Scan for the cell matching the given text and deliver its [x, y] coordinate at center. 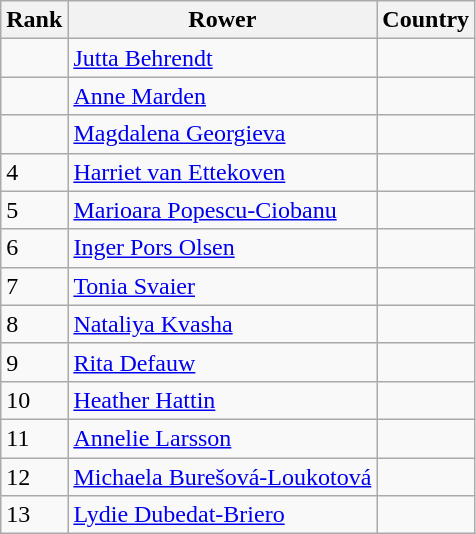
Harriet van Ettekoven [222, 172]
Tonia Svaier [222, 286]
Annelie Larsson [222, 438]
5 [34, 210]
Inger Pors Olsen [222, 248]
6 [34, 248]
Rita Defauw [222, 362]
Anne Marden [222, 96]
Michaela Burešová-Loukotová [222, 477]
11 [34, 438]
Rower [222, 20]
7 [34, 286]
Jutta Behrendt [222, 58]
13 [34, 515]
8 [34, 324]
12 [34, 477]
Nataliya Kvasha [222, 324]
Heather Hattin [222, 400]
9 [34, 362]
4 [34, 172]
Marioara Popescu-Ciobanu [222, 210]
Country [426, 20]
10 [34, 400]
Lydie Dubedat-Briero [222, 515]
Magdalena Georgieva [222, 134]
Rank [34, 20]
